Identify which cell holds the provided text, then report its [x, y] central coordinate. 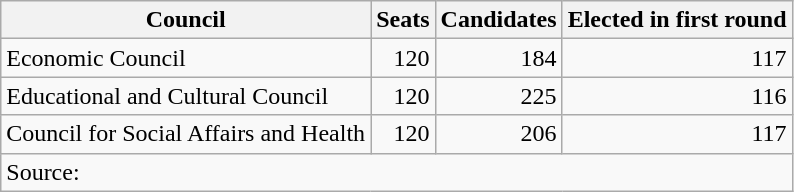
Council for Social Affairs and Health [186, 134]
Elected in first round [677, 20]
116 [677, 96]
Economic Council [186, 58]
Educational and Cultural Council [186, 96]
Seats [403, 20]
Candidates [498, 20]
206 [498, 134]
225 [498, 96]
Council [186, 20]
Source: [396, 172]
184 [498, 58]
